Detect which cell encompasses the target text, then output its [X, Y] center coordinate. 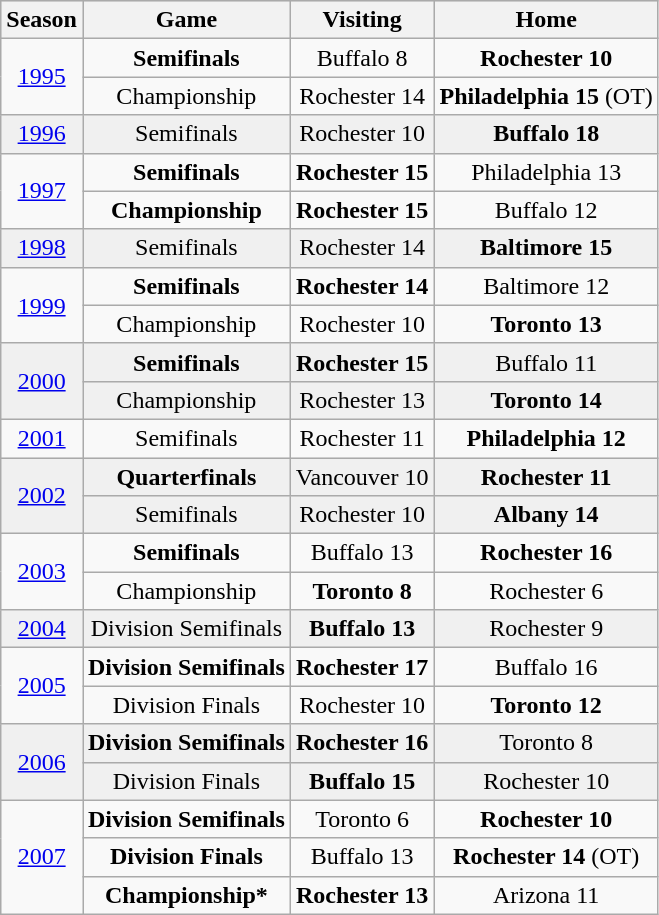
Home [546, 20]
1998 [42, 248]
Season [42, 20]
Toronto 14 [546, 400]
1999 [42, 305]
1996 [42, 134]
2002 [42, 496]
Vancouver 10 [362, 477]
Philadelphia 13 [546, 172]
Buffalo 12 [546, 210]
Rochester 17 [362, 667]
2007 [42, 857]
Philadelphia 12 [546, 438]
1997 [42, 191]
2000 [42, 381]
Buffalo 16 [546, 667]
Buffalo 8 [362, 58]
2003 [42, 572]
Toronto 13 [546, 324]
Visiting [362, 20]
1995 [42, 77]
Toronto 6 [362, 819]
2004 [42, 629]
2001 [42, 438]
Baltimore 12 [546, 286]
Quarterfinals [186, 477]
2006 [42, 762]
Rochester 6 [546, 591]
2005 [42, 686]
Rochester 14 (OT) [546, 857]
Buffalo 18 [546, 134]
Philadelphia 15 (OT) [546, 96]
Buffalo 11 [546, 362]
Game [186, 20]
Baltimore 15 [546, 248]
Rochester 9 [546, 629]
Albany 14 [546, 515]
Toronto 12 [546, 705]
Buffalo 15 [362, 781]
Arizona 11 [546, 895]
Championship* [186, 895]
